Detect which cell encompasses the target text, then output its (X, Y) center coordinate. 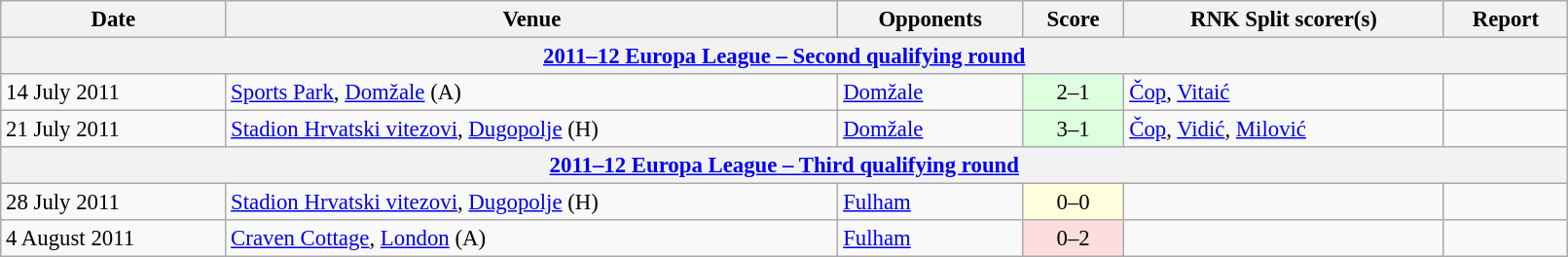
Sports Park, Domžale (A) (531, 92)
4 August 2011 (113, 239)
Report (1506, 19)
2011–12 Europa League – Third qualifying round (784, 165)
2–1 (1073, 92)
Čop, Vidić, Milović (1284, 129)
14 July 2011 (113, 92)
Venue (531, 19)
Score (1073, 19)
3–1 (1073, 129)
0–0 (1073, 202)
RNK Split scorer(s) (1284, 19)
21 July 2011 (113, 129)
Craven Cottage, London (A) (531, 239)
Date (113, 19)
Opponents (930, 19)
2011–12 Europa League – Second qualifying round (784, 56)
28 July 2011 (113, 202)
0–2 (1073, 239)
Čop, Vitaić (1284, 92)
